Search for the cell housing the specified text and yield its [x, y] center coordinate. 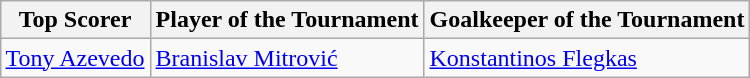
Goalkeeper of the Tournament [587, 20]
Branislav Mitrović [287, 58]
Tony Azevedo [75, 58]
Player of the Tournament [287, 20]
Konstantinos Flegkas [587, 58]
Top Scorer [75, 20]
